From the cell containing the given text, extract its center point as [X, Y] coordinate. 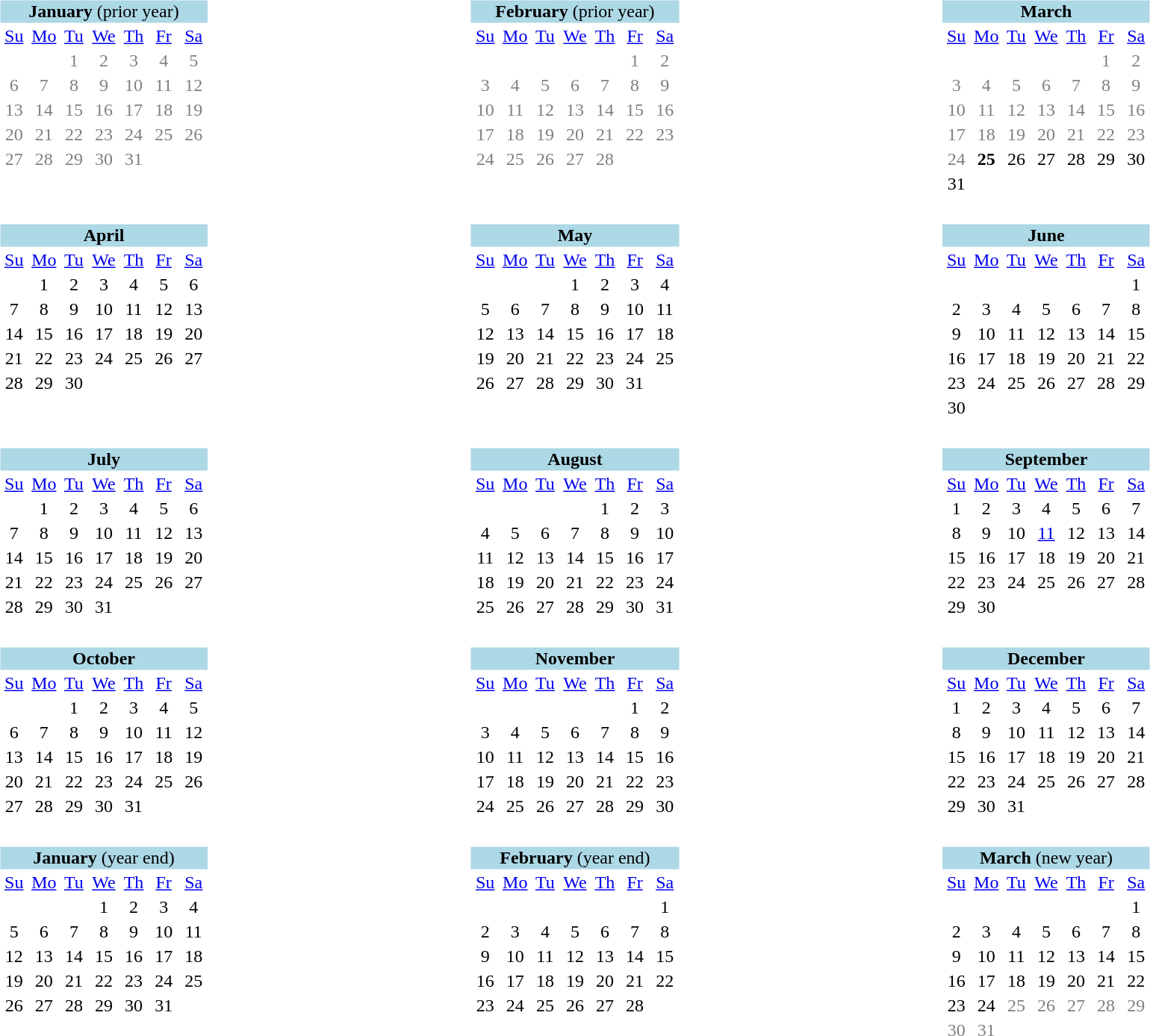
July [104, 459]
March (new year) [1046, 858]
May Su Mo Tu We Th Fr Sa 1 2 3 4 5 6 7 8 9 10 11 12 13 14 15 16 17 18 19 20 21 22 23 24 25 26 27 28 29 30 31 [566, 312]
November [575, 659]
January (prior year) [104, 11]
December [1046, 659]
November Su Mo Tu We Th Fr Sa 1 2 3 4 5 6 7 8 9 10 11 12 13 14 15 16 17 18 19 20 21 22 23 24 25 26 27 28 29 30 [566, 723]
August [575, 459]
May [575, 235]
October [104, 659]
June [1046, 235]
April [104, 235]
August Su Mo Tu We Th Fr Sa 1 2 3 4 5 6 7 8 9 10 11 12 13 14 15 16 17 18 19 20 21 22 23 24 25 26 27 28 29 30 31 [566, 523]
January (year end) [104, 858]
March [1046, 11]
February (year end) [575, 858]
February (prior year) [575, 11]
September [1046, 459]
